Extract the (X, Y) coordinate from the center of the cell holding the provided text.  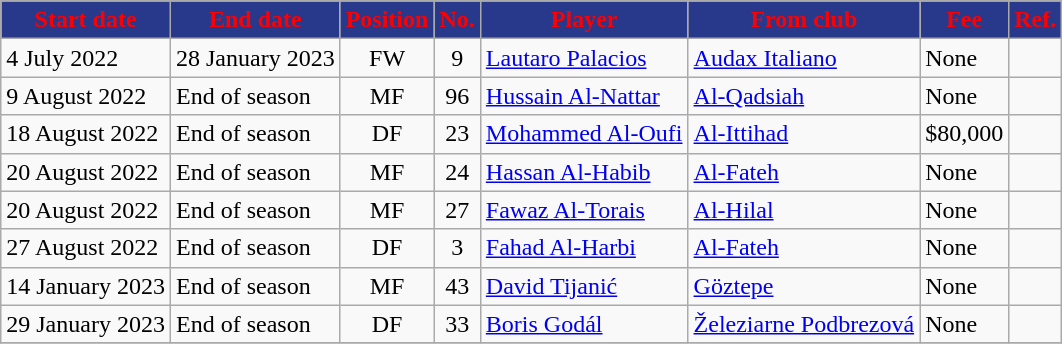
9 (457, 58)
29 January 2023 (86, 324)
End date (255, 20)
Al-Qadsiah (804, 96)
Al-Ittihad (804, 134)
9 August 2022 (86, 96)
Železiarne Podbrezová (804, 324)
Hussain Al-Nattar (584, 96)
Al-Hilal (804, 210)
Position (387, 20)
Ref. (1036, 20)
43 (457, 286)
28 January 2023 (255, 58)
27 August 2022 (86, 248)
From club (804, 20)
Start date (86, 20)
23 (457, 134)
No. (457, 20)
18 August 2022 (86, 134)
Hassan Al-Habib (584, 172)
Lautaro Palacios (584, 58)
Fahad Al-Harbi (584, 248)
Audax Italiano (804, 58)
27 (457, 210)
Göztepe (804, 286)
Mohammed Al-Oufi (584, 134)
Player (584, 20)
Fee (964, 20)
David Tijanić (584, 286)
4 July 2022 (86, 58)
14 January 2023 (86, 286)
24 (457, 172)
33 (457, 324)
Boris Godál (584, 324)
96 (457, 96)
FW (387, 58)
Fawaz Al-Torais (584, 210)
3 (457, 248)
$80,000 (964, 134)
